Extract the (X, Y) coordinate from the center of the cell holding the provided text.  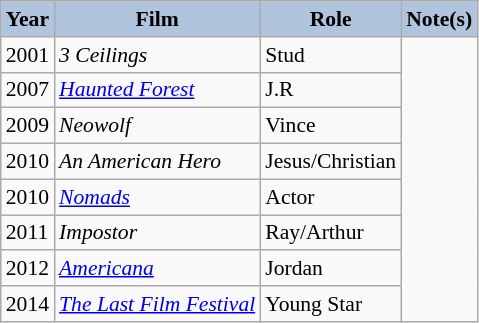
The Last Film Festival (157, 304)
Jesus/Christian (330, 162)
An American Hero (157, 162)
2007 (28, 90)
2014 (28, 304)
Jordan (330, 269)
Haunted Forest (157, 90)
Ray/Arthur (330, 233)
Nomads (157, 197)
Impostor (157, 233)
Year (28, 19)
Young Star (330, 304)
Stud (330, 55)
Role (330, 19)
Americana (157, 269)
2011 (28, 233)
Neowolf (157, 126)
3 Ceilings (157, 55)
2012 (28, 269)
Film (157, 19)
Note(s) (439, 19)
Vince (330, 126)
J.R (330, 90)
2009 (28, 126)
2001 (28, 55)
Actor (330, 197)
